Pinpoint the cell where the given text exists, returning its [X, Y] midpoint coordinate. 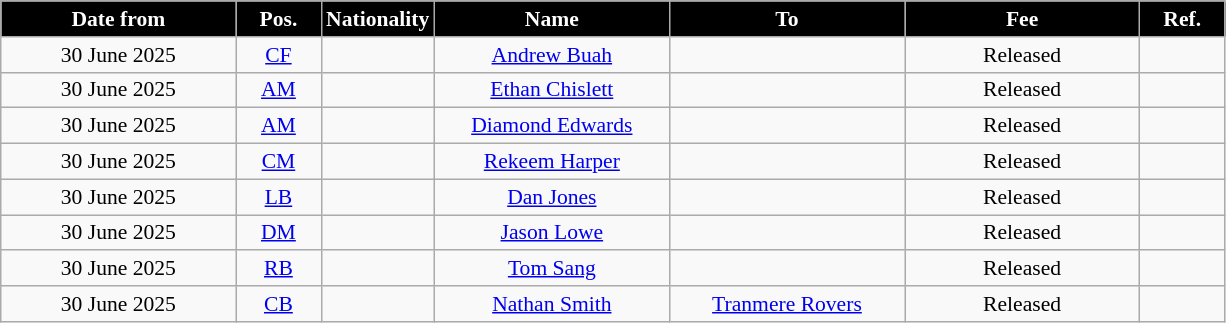
Tom Sang [552, 269]
Ethan Chislett [552, 90]
CB [278, 304]
CM [278, 162]
Name [552, 19]
LB [278, 197]
Andrew Buah [552, 55]
Date from [118, 19]
Nationality [378, 19]
Tranmere Rovers [786, 304]
Ref. [1182, 19]
CF [278, 55]
RB [278, 269]
Rekeem Harper [552, 162]
Dan Jones [552, 197]
Nathan Smith [552, 304]
DM [278, 233]
Jason Lowe [552, 233]
Fee [1022, 19]
Pos. [278, 19]
Diamond Edwards [552, 126]
To [786, 19]
